For the text-containing cell, return its midpoint in (X, Y) coordinate format. 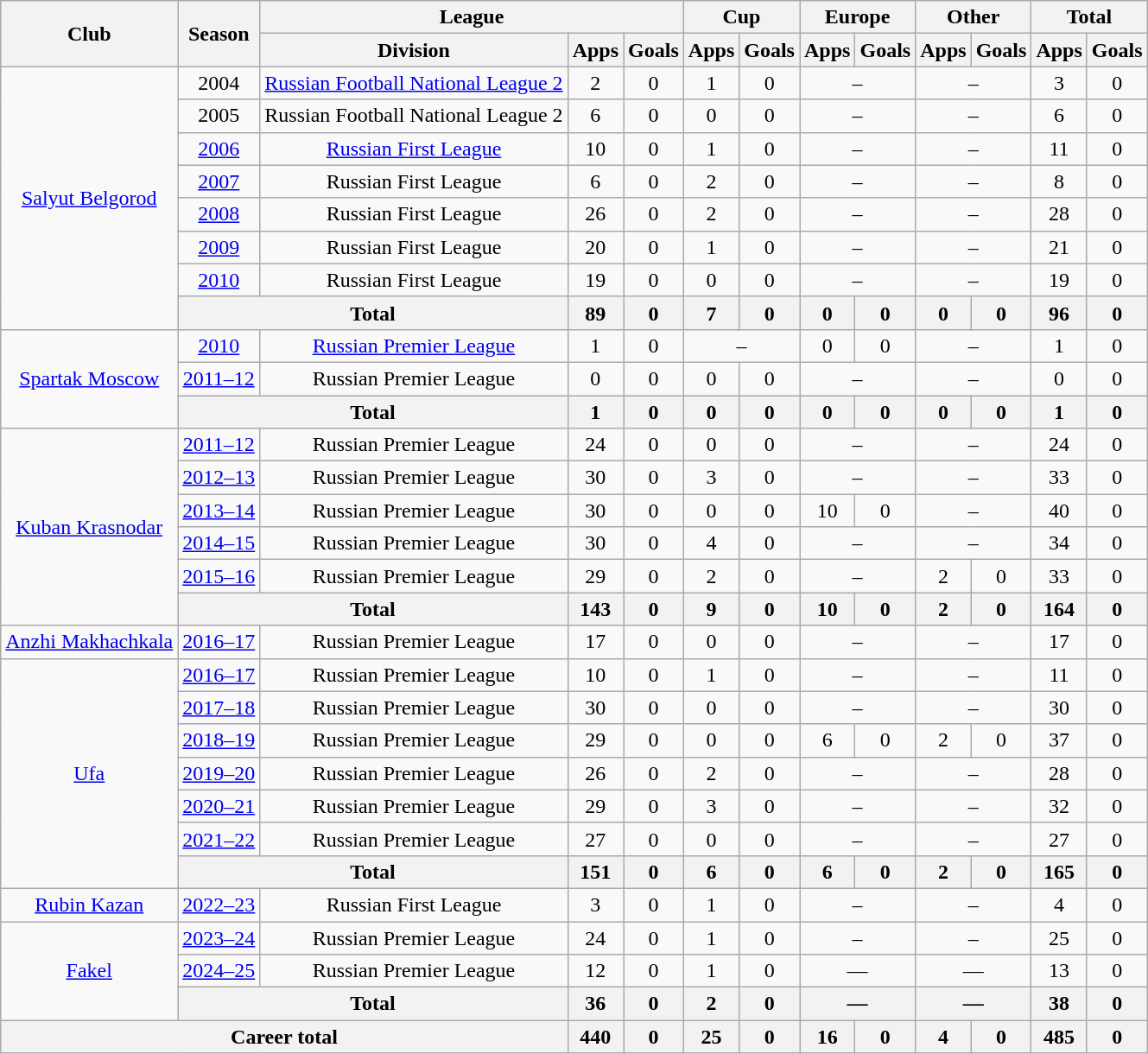
Season (219, 34)
2014–15 (219, 543)
151 (595, 872)
Club (90, 34)
12 (595, 971)
164 (1059, 609)
2023–24 (219, 937)
32 (1059, 806)
2021–22 (219, 839)
38 (1059, 1004)
13 (1059, 971)
Other (974, 17)
34 (1059, 543)
2007 (219, 181)
2019–20 (219, 773)
Salyut Belgorod (90, 198)
165 (1059, 872)
2004 (219, 83)
2022–23 (219, 905)
2008 (219, 214)
9 (711, 609)
8 (1059, 181)
Spartak Moscow (90, 378)
440 (595, 1037)
Europe (858, 17)
2018–19 (219, 740)
2020–21 (219, 806)
21 (1059, 247)
Kuban Krasnodar (90, 527)
16 (828, 1037)
96 (1059, 313)
40 (1059, 511)
36 (595, 1004)
League (472, 17)
37 (1059, 740)
2012–13 (219, 478)
Anzhi Makhachkala (90, 642)
2006 (219, 149)
143 (595, 609)
89 (595, 313)
2015–16 (219, 576)
Rubin Kazan (90, 905)
Division (414, 50)
Ufa (90, 773)
7 (711, 313)
485 (1059, 1037)
Cup (741, 17)
Career total (284, 1037)
2024–25 (219, 971)
2009 (219, 247)
2005 (219, 116)
2017–18 (219, 708)
20 (595, 247)
Fakel (90, 970)
2013–14 (219, 511)
